Capture the cell that displays the provided text and extract its [X, Y] central coordinate. 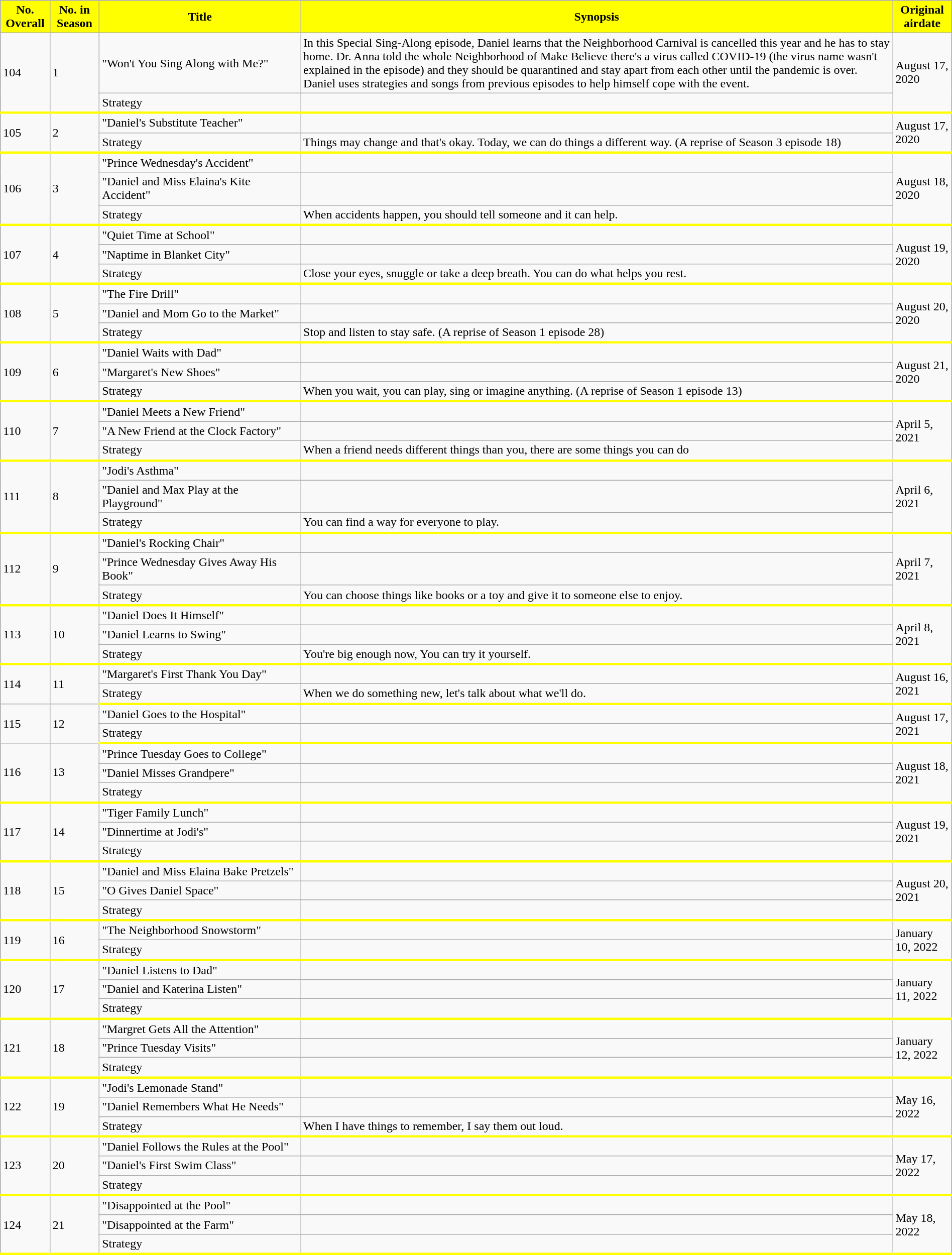
May 18, 2022 [922, 1224]
"Prince Tuesday Goes to College" [200, 753]
"Margaret's First Thank You Day" [200, 674]
108 [25, 313]
"Daniel Does It Himself" [200, 615]
"A New Friend at the Clock Factory" [200, 431]
"Daniel and Katerina Listen" [200, 989]
"Quiet Time at School" [200, 235]
105 [25, 133]
111 [25, 496]
When a friend needs different things than you, there are some things you can do [597, 450]
"Prince Wednesday Gives Away His Book" [200, 568]
5 [74, 313]
123 [25, 1166]
May 17, 2022 [922, 1166]
114 [25, 684]
You can find a way for everyone to play. [597, 523]
112 [25, 569]
"Naptime in Blanket City" [200, 254]
When accidents happen, you should tell someone and it can help. [597, 215]
120 [25, 989]
Stop and listen to stay safe. (A reprise of Season 1 episode 28) [597, 333]
"Margret Gets All the Attention" [200, 1029]
"Daniel Follows the Rules at the Pool" [200, 1147]
"Dinnertime at Jodi's" [200, 832]
"Daniel and Max Play at the Playground" [200, 496]
No. in Season [74, 17]
"Daniel Waits with Dad" [200, 353]
August 20, 2021 [922, 891]
110 [25, 431]
1 [74, 73]
13 [74, 772]
No. Overall [25, 17]
106 [25, 189]
Original airdate [922, 17]
"Prince Tuesday Visits" [200, 1048]
"Disappointed at the Farm" [200, 1224]
When we do something new, let's talk about what we'll do. [597, 694]
9 [74, 569]
April 7, 2021 [922, 569]
Things may change and that's okay. Today, we can do things a different way. (A reprise of Season 3 episode 18) [597, 143]
Close your eyes, snuggle or take a deep breath. You can do what helps you rest. [597, 274]
"Daniel Listens to Dad" [200, 970]
2 [74, 133]
"Daniel Goes to the Hospital" [200, 714]
"Daniel's First Swim Class" [200, 1166]
January 11, 2022 [922, 989]
121 [25, 1048]
"Daniel's Substitute Teacher" [200, 123]
Title [200, 17]
"Daniel Misses Grandpere" [200, 773]
21 [74, 1224]
119 [25, 940]
"Daniel and Miss Elaina's Kite Accident" [200, 189]
August 20, 2020 [922, 313]
122 [25, 1107]
August 19, 2021 [922, 832]
116 [25, 772]
When you wait, you can play, sing or imagine anything. (A reprise of Season 1 episode 13) [597, 392]
"The Neighborhood Snowstorm" [200, 930]
"Tiger Family Lunch" [200, 813]
104 [25, 73]
January 12, 2022 [922, 1048]
Synopsis [597, 17]
May 16, 2022 [922, 1107]
4 [74, 254]
"Daniel Remembers What He Needs" [200, 1107]
6 [74, 372]
"Jodi's Lemonade Stand" [200, 1087]
115 [25, 723]
14 [74, 832]
August 18, 2021 [922, 772]
April 6, 2021 [922, 496]
11 [74, 684]
"Daniel Meets a New Friend" [200, 411]
7 [74, 431]
107 [25, 254]
"Disappointed at the Pool" [200, 1205]
"Daniel Learns to Swing" [200, 634]
10 [74, 635]
124 [25, 1224]
You're big enough now, You can try it yourself. [597, 654]
"Daniel's Rocking Chair" [200, 543]
"Jodi's Asthma" [200, 470]
"Won't You Sing Along with Me?" [200, 63]
August 16, 2021 [922, 684]
19 [74, 1107]
17 [74, 989]
12 [74, 723]
August 21, 2020 [922, 372]
117 [25, 832]
August 19, 2020 [922, 254]
16 [74, 940]
20 [74, 1166]
August 18, 2020 [922, 189]
113 [25, 635]
January 10, 2022 [922, 940]
When I have things to remember, I say them out loud. [597, 1126]
You can choose things like books or a toy and give it to someone else to enjoy. [597, 595]
August 17, 2021 [922, 723]
3 [74, 189]
"O Gives Daniel Space" [200, 890]
109 [25, 372]
"Margaret's New Shoes" [200, 372]
18 [74, 1048]
April 5, 2021 [922, 431]
April 8, 2021 [922, 635]
"The Fire Drill" [200, 294]
"Daniel and Mom Go to the Market" [200, 313]
15 [74, 891]
"Daniel and Miss Elaina Bake Pretzels" [200, 871]
"Prince Wednesday's Accident" [200, 163]
8 [74, 496]
118 [25, 891]
